Search for the cell housing the specified text and yield its [x, y] center coordinate. 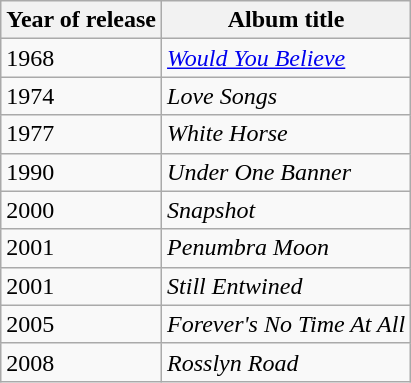
2000 [82, 210]
Year of release [82, 20]
Would You Believe [286, 58]
Under One Banner [286, 172]
Penumbra Moon [286, 248]
2008 [82, 362]
1974 [82, 96]
Rosslyn Road [286, 362]
Album title [286, 20]
2005 [82, 324]
Love Songs [286, 96]
Snapshot [286, 210]
White Horse [286, 134]
Forever's No Time At All [286, 324]
1990 [82, 172]
Still Entwined [286, 286]
1968 [82, 58]
1977 [82, 134]
